Capture the cell that displays the provided text and extract its (x, y) central coordinate. 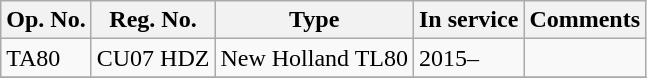
Comments (585, 20)
TA80 (46, 58)
In service (468, 20)
Op. No. (46, 20)
2015– (468, 58)
Reg. No. (153, 20)
New Holland TL80 (314, 58)
CU07 HDZ (153, 58)
Type (314, 20)
